Search for the cell housing the specified text and yield its (X, Y) center coordinate. 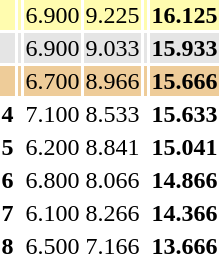
6.700 (52, 81)
9.033 (112, 48)
5 (8, 147)
6.200 (52, 147)
15.633 (184, 114)
8.841 (112, 147)
14.866 (184, 180)
8.533 (112, 114)
6.100 (52, 213)
7.100 (52, 114)
14.366 (184, 213)
15.933 (184, 48)
9.225 (112, 15)
15.666 (184, 81)
8.266 (112, 213)
4 (8, 114)
6.800 (52, 180)
15.041 (184, 147)
6 (8, 180)
16.125 (184, 15)
8.966 (112, 81)
7 (8, 213)
8.066 (112, 180)
